From the cell containing the given text, extract its center point as [x, y] coordinate. 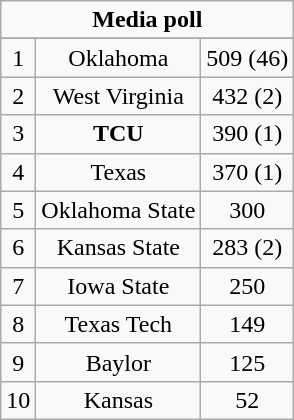
Oklahoma [118, 58]
9 [18, 362]
7 [18, 286]
West Virginia [118, 96]
Oklahoma State [118, 210]
432 (2) [248, 96]
Media poll [148, 20]
Kansas [118, 400]
283 (2) [248, 248]
10 [18, 400]
Texas Tech [118, 324]
52 [248, 400]
149 [248, 324]
8 [18, 324]
Iowa State [118, 286]
5 [18, 210]
509 (46) [248, 58]
TCU [118, 134]
2 [18, 96]
Texas [118, 172]
390 (1) [248, 134]
370 (1) [248, 172]
Kansas State [118, 248]
6 [18, 248]
300 [248, 210]
3 [18, 134]
125 [248, 362]
1 [18, 58]
250 [248, 286]
4 [18, 172]
Baylor [118, 362]
